Search for the cell housing the specified text and yield its (X, Y) center coordinate. 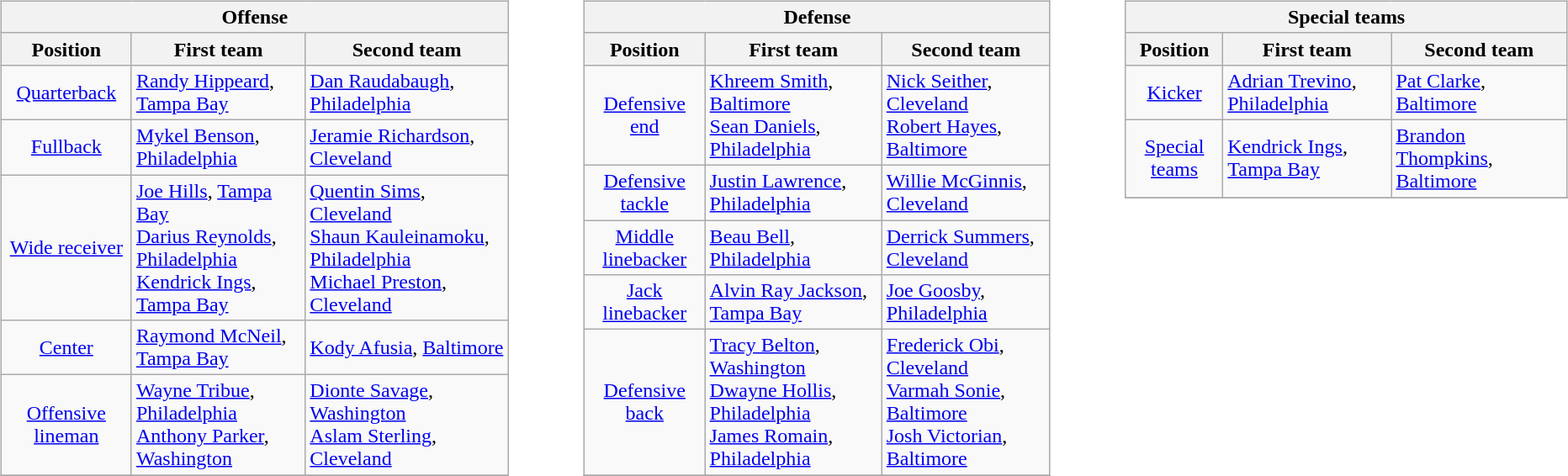
Willie McGinnis, Cleveland (966, 192)
Defense (817, 17)
Fullback (66, 146)
Kicker (1174, 93)
Middle linebacker (644, 247)
Justin Lawrence, Philadelphia (793, 192)
Jeramie Richardson, Cleveland (407, 146)
Joe Hills, Tampa BayDarius Reynolds, PhiladelphiaKendrick Ings, Tampa Bay (218, 247)
Mykel Benson, Philadelphia (218, 146)
Offense (254, 17)
Dan Raudabaugh, Philadelphia (407, 93)
Beau Bell, Philadelphia (793, 247)
Adrian Trevino, Philadelphia (1307, 93)
Defensive tackle (644, 192)
Raymond McNeil, Tampa Bay (218, 348)
Defensive end (644, 114)
Quentin Sims, ClevelandShaun Kauleinamoku, PhiladelphiaMichael Preston, Cleveland (407, 247)
Quarterback (66, 93)
Offensive lineman (66, 426)
Alvin Ray Jackson, Tampa Bay (793, 303)
Derrick Summers, Cleveland (966, 247)
Kendrick Ings, Tampa Bay (1307, 158)
Joe Goosby, Philadelphia (966, 303)
Tracy Belton, WashingtonDwayne Hollis, PhiladelphiaJames Romain, Philadelphia (793, 402)
Wide receiver (66, 247)
Pat Clarke, Baltimore (1479, 93)
Nick Seither, ClevelandRobert Hayes, Baltimore (966, 114)
Dionte Savage, WashingtonAslam Sterling, Cleveland (407, 426)
Randy Hippeard, Tampa Bay (218, 93)
Brandon Thompkins, Baltimore (1479, 158)
Jack linebacker (644, 303)
Frederick Obi, ClevelandVarmah Sonie, BaltimoreJosh Victorian, Baltimore (966, 402)
Kody Afusia, Baltimore (407, 348)
Center (66, 348)
Khreem Smith, BaltimoreSean Daniels, Philadelphia (793, 114)
Defensive back (644, 402)
Wayne Tribue, PhiladelphiaAnthony Parker, Washington (218, 426)
